Find where the given text appears and provide that cell's center as (x, y) coordinate. 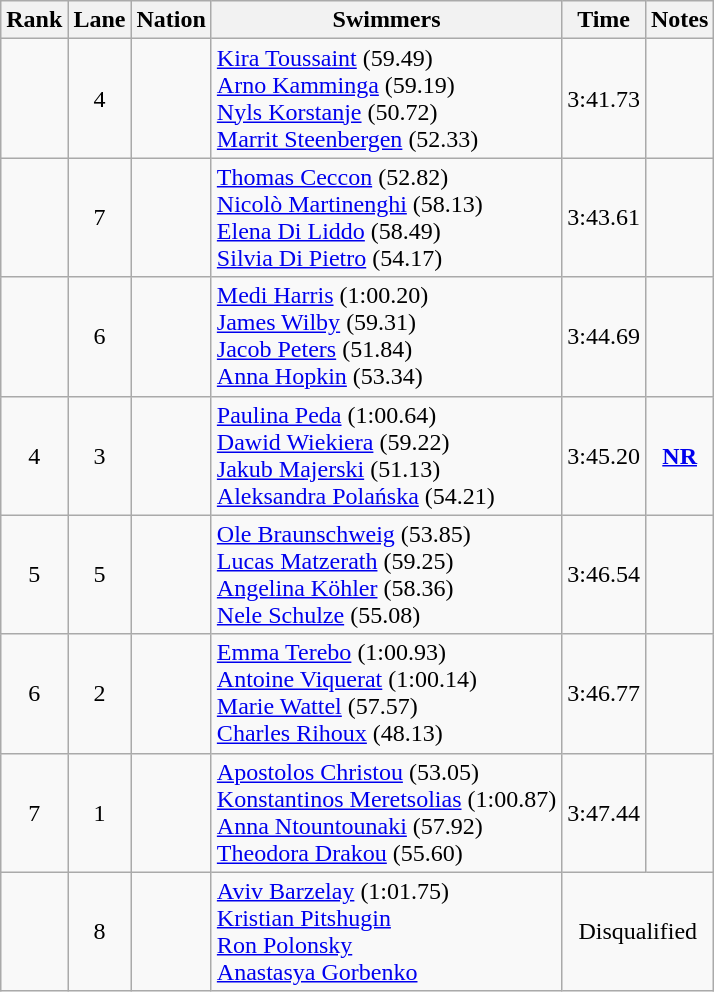
3 (100, 456)
Apostolos Christou (53.05)Konstantinos Meretsolias (1:00.87)Anna Ntountounaki (57.92)Theodora Drakou (55.60) (386, 812)
Time (604, 20)
2 (100, 694)
Rank (34, 20)
Aviv Barzelay (1:01.75)Kristian PitshuginRon PolonskyAnastasya Gorbenko (386, 932)
3:47.44 (604, 812)
Notes (679, 20)
Thomas Ceccon (52.82)Nicolò Martinenghi (58.13)Elena Di Liddo (58.49)Silvia Di Pietro (54.17) (386, 218)
3:41.73 (604, 98)
Paulina Peda (1:00.64)Dawid Wiekiera (59.22)Jakub Majerski (51.13)Aleksandra Polańska (54.21) (386, 456)
3:44.69 (604, 336)
8 (100, 932)
3:43.61 (604, 218)
Emma Terebo (1:00.93)Antoine Viquerat (1:00.14)Marie Wattel (57.57)Charles Rihoux (48.13) (386, 694)
Medi Harris (1:00.20)James Wilby (59.31)Jacob Peters (51.84)Anna Hopkin (53.34) (386, 336)
3:46.77 (604, 694)
Kira Toussaint (59.49)Arno Kamminga (59.19)Nyls Korstanje (50.72)Marrit Steenbergen (52.33) (386, 98)
Nation (171, 20)
3:46.54 (604, 574)
3:45.20 (604, 456)
Disqualified (638, 932)
Lane (100, 20)
1 (100, 812)
NR (679, 456)
Swimmers (386, 20)
Ole Braunschweig (53.85)Lucas Matzerath (59.25)Angelina Köhler (58.36)Nele Schulze (55.08) (386, 574)
